Determine the (X, Y) coordinate at the center of the cell enclosing the given text.  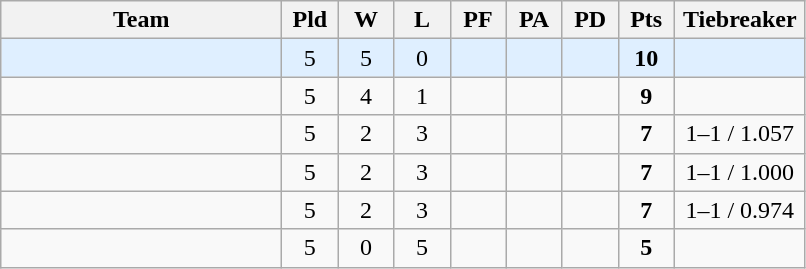
Pld (310, 20)
Pts (646, 20)
L (422, 20)
PD (590, 20)
4 (366, 96)
1 (422, 96)
10 (646, 58)
1–1 / 1.000 (740, 172)
PF (478, 20)
Team (142, 20)
9 (646, 96)
Tiebreaker (740, 20)
1–1 / 1.057 (740, 134)
1–1 / 0.974 (740, 210)
PA (534, 20)
W (366, 20)
